Find where the given text appears and provide that cell's center as [x, y] coordinate. 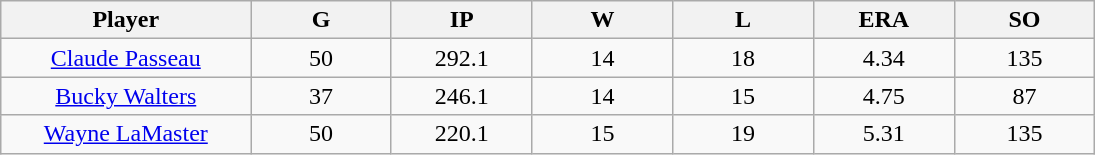
246.1 [462, 96]
4.75 [884, 96]
SO [1024, 20]
220.1 [462, 134]
5.31 [884, 134]
292.1 [462, 58]
Bucky Walters [126, 96]
18 [744, 58]
IP [462, 20]
G [322, 20]
L [744, 20]
87 [1024, 96]
W [602, 20]
Player [126, 20]
ERA [884, 20]
Claude Passeau [126, 58]
19 [744, 134]
4.34 [884, 58]
37 [322, 96]
Wayne LaMaster [126, 134]
